Pinpoint the cell where the given text exists, returning its (x, y) midpoint coordinate. 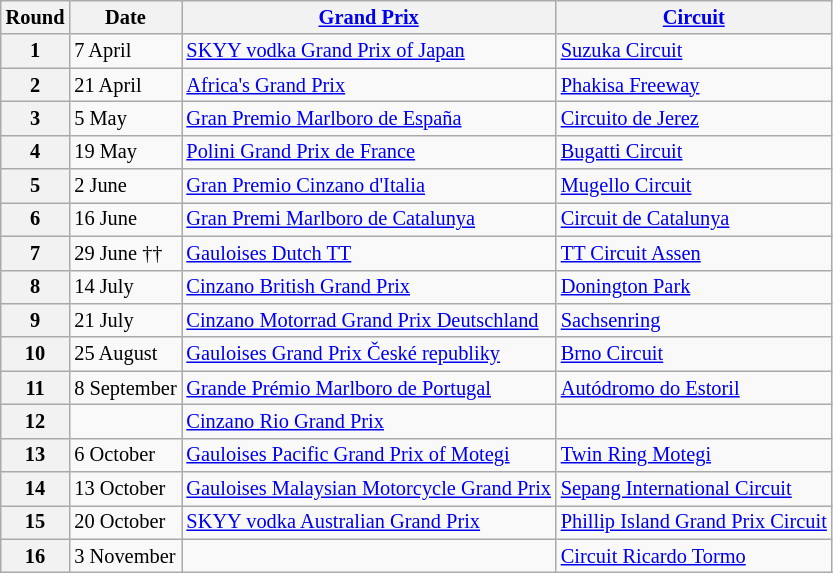
Gauloises Pacific Grand Prix of Motegi (369, 455)
21 July (125, 320)
16 June (125, 219)
Gauloises Grand Prix České republiky (369, 354)
Grande Prémio Marlboro de Portugal (369, 388)
8 (36, 287)
13 (36, 455)
TT Circuit Assen (694, 253)
12 (36, 421)
Sepang International Circuit (694, 489)
29 June †† (125, 253)
Donington Park (694, 287)
7 (36, 253)
19 May (125, 152)
25 August (125, 354)
21 April (125, 85)
3 (36, 118)
Gauloises Malaysian Motorcycle Grand Prix (369, 489)
6 (36, 219)
Circuit de Catalunya (694, 219)
11 (36, 388)
Bugatti Circuit (694, 152)
4 (36, 152)
SKYY vodka Grand Prix of Japan (369, 51)
9 (36, 320)
Date (125, 17)
Phakisa Freeway (694, 85)
Phillip Island Grand Prix Circuit (694, 522)
2 (36, 85)
8 September (125, 388)
Twin Ring Motegi (694, 455)
14 July (125, 287)
Cinzano Rio Grand Prix (369, 421)
13 October (125, 489)
Brno Circuit (694, 354)
3 November (125, 556)
10 (36, 354)
5 May (125, 118)
Gran Premi Marlboro de Catalunya (369, 219)
Sachsenring (694, 320)
Circuito de Jerez (694, 118)
Cinzano British Grand Prix (369, 287)
20 October (125, 522)
Gran Premio Cinzano d'Italia (369, 186)
2 June (125, 186)
Mugello Circuit (694, 186)
Autódromo do Estoril (694, 388)
Circuit Ricardo Tormo (694, 556)
Round (36, 17)
Suzuka Circuit (694, 51)
1 (36, 51)
7 April (125, 51)
5 (36, 186)
SKYY vodka Australian Grand Prix (369, 522)
Gauloises Dutch TT (369, 253)
6 October (125, 455)
15 (36, 522)
14 (36, 489)
16 (36, 556)
Circuit (694, 17)
Polini Grand Prix de France (369, 152)
Africa's Grand Prix (369, 85)
Grand Prix (369, 17)
Cinzano Motorrad Grand Prix Deutschland (369, 320)
Gran Premio Marlboro de España (369, 118)
